Return the [X, Y] coordinate for the center point of the cell that contains the specified text.  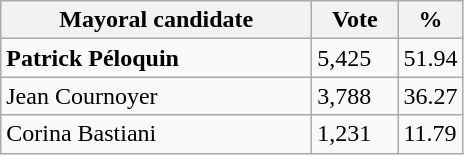
Mayoral candidate [156, 20]
5,425 [355, 58]
1,231 [355, 134]
Jean Cournoyer [156, 96]
Vote [355, 20]
Patrick Péloquin [156, 58]
% [430, 20]
36.27 [430, 96]
Corina Bastiani [156, 134]
11.79 [430, 134]
3,788 [355, 96]
51.94 [430, 58]
